For the text-containing cell, return its midpoint in (X, Y) coordinate format. 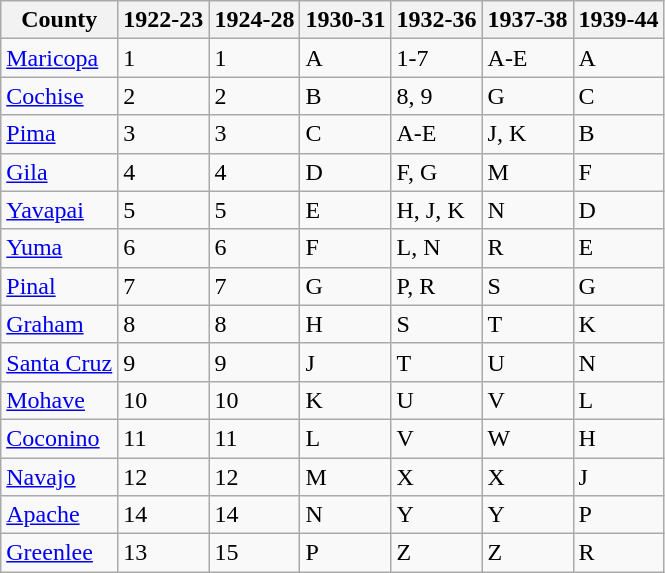
15 (254, 553)
13 (164, 553)
1-7 (436, 58)
Coconino (60, 438)
Cochise (60, 96)
W (528, 438)
Graham (60, 324)
Santa Cruz (60, 362)
Yuma (60, 248)
Apache (60, 515)
Mohave (60, 400)
Yavapai (60, 210)
1937-38 (528, 20)
1939-44 (618, 20)
Gila (60, 172)
1930-31 (346, 20)
1932-36 (436, 20)
1924-28 (254, 20)
Maricopa (60, 58)
J, K (528, 134)
8, 9 (436, 96)
Pima (60, 134)
L, N (436, 248)
1922-23 (164, 20)
H, J, K (436, 210)
F, G (436, 172)
Pinal (60, 286)
Greenlee (60, 553)
P, R (436, 286)
Navajo (60, 477)
County (60, 20)
